Locate the cell with the specified text and output its [x, y] center coordinate. 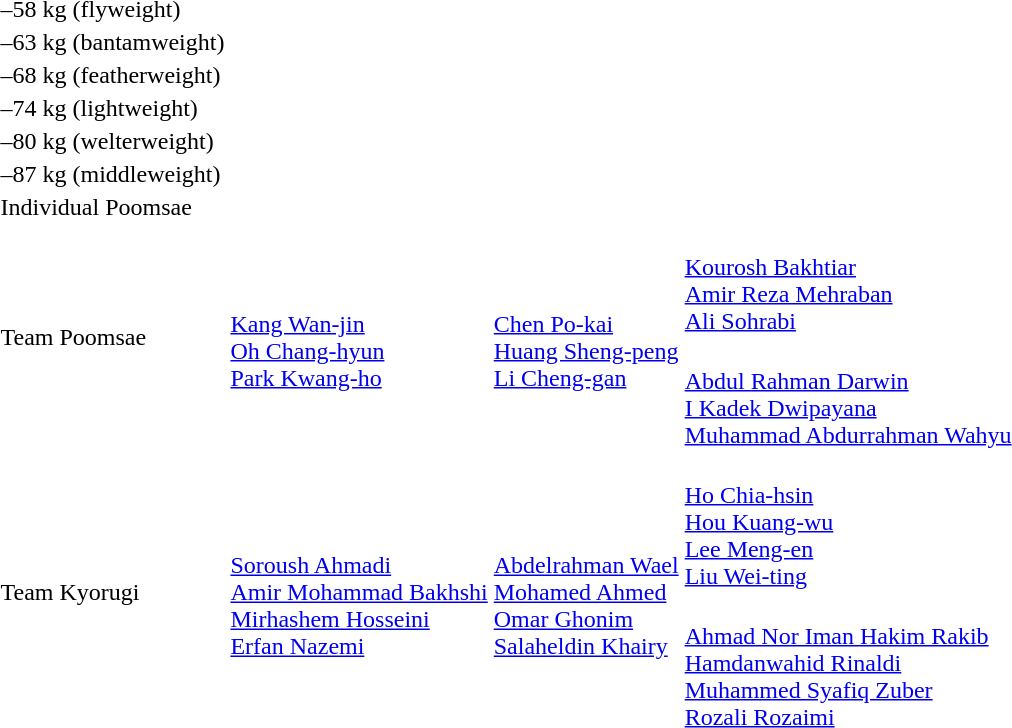
Kang Wan-jinOh Chang-hyunPark Kwang-ho [359, 338]
Chen Po-kaiHuang Sheng-pengLi Cheng-gan [586, 338]
